Capture the cell that displays the provided text and extract its (x, y) central coordinate. 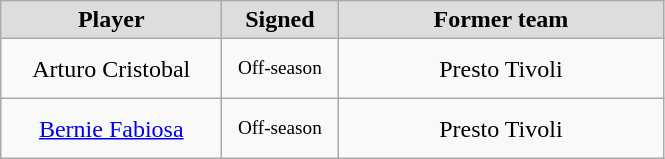
Former team (501, 20)
Bernie Fabiosa (112, 129)
Arturo Cristobal (112, 69)
Player (112, 20)
Signed (280, 20)
